Pinpoint the cell where the given text exists, returning its [x, y] midpoint coordinate. 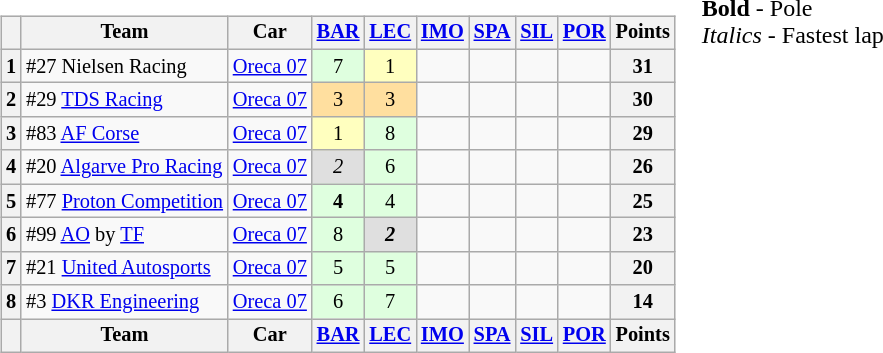
30 [643, 100]
#27 Nielsen Racing [124, 66]
20 [643, 268]
25 [643, 201]
26 [643, 167]
14 [643, 302]
#99 AO by TF [124, 235]
23 [643, 235]
#83 AF Corse [124, 134]
#21 United Autosports [124, 268]
#20 Algarve Pro Racing [124, 167]
#3 DKR Engineering [124, 302]
31 [643, 66]
29 [643, 134]
#77 Proton Competition [124, 201]
#29 TDS Racing [124, 100]
